Detect which cell encompasses the target text, then output its (x, y) center coordinate. 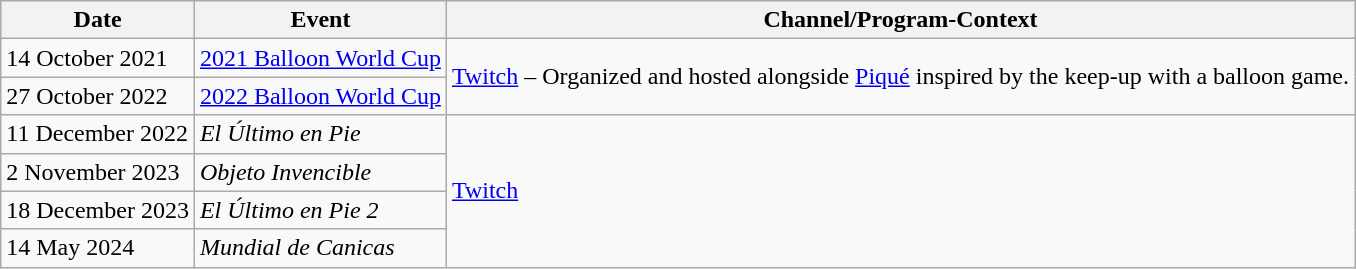
Channel/Program-Context (900, 20)
Mundial de Canicas (320, 248)
14 May 2024 (98, 248)
Event (320, 20)
Twitch (900, 191)
14 October 2021 (98, 58)
El Último en Pie 2 (320, 210)
2021 Balloon World Cup (320, 58)
11 December 2022 (98, 134)
2022 Balloon World Cup (320, 96)
27 October 2022 (98, 96)
El Último en Pie (320, 134)
18 December 2023 (98, 210)
Twitch – Organized and hosted alongside Piqué inspired by the keep-up with a balloon game. (900, 77)
Objeto Invencible (320, 172)
Date (98, 20)
2 November 2023 (98, 172)
